From the cell containing the given text, extract its center point as [X, Y] coordinate. 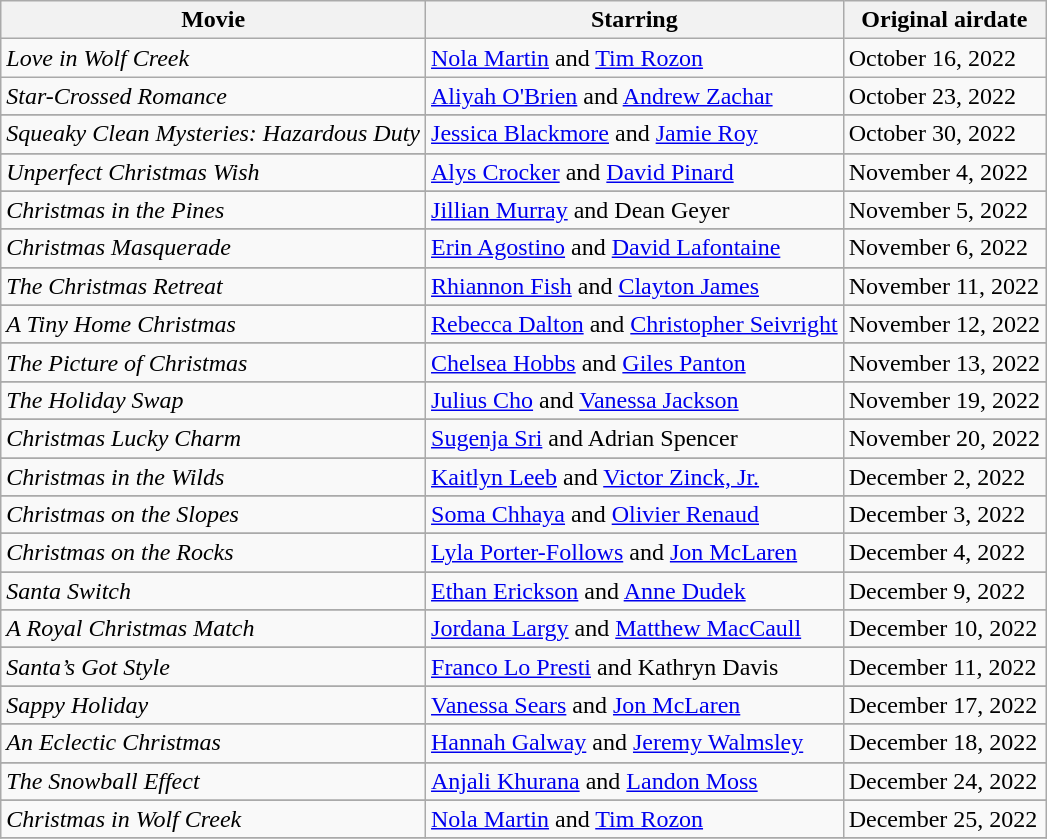
Vanessa Sears and Jon McLaren [635, 705]
Julius Cho and Vanessa Jackson [635, 400]
Christmas in the Wilds [214, 477]
Franco Lo Presti and Kathryn Davis [635, 667]
Anjali Khurana and Landon Moss [635, 781]
Rhiannon Fish and Clayton James [635, 286]
Erin Agostino and David Lafontaine [635, 248]
December 10, 2022 [944, 629]
Unperfect Christmas Wish [214, 172]
Sappy Holiday [214, 705]
Jordana Largy and Matthew MacCaull [635, 629]
October 23, 2022 [944, 96]
A Royal Christmas Match [214, 629]
Squeaky Clean Mysteries: Hazardous Duty [214, 134]
Starring [635, 20]
Ethan Erickson and Anne Dudek [635, 591]
December 4, 2022 [944, 553]
Jillian Murray and Dean Geyer [635, 210]
October 16, 2022 [944, 58]
December 3, 2022 [944, 515]
Movie [214, 20]
Christmas on the Slopes [214, 515]
December 17, 2022 [944, 705]
December 11, 2022 [944, 667]
Chelsea Hobbs and Giles Panton [635, 362]
Sugenja Sri and Adrian Spencer [635, 438]
December 9, 2022 [944, 591]
November 5, 2022 [944, 210]
Love in Wolf Creek [214, 58]
December 18, 2022 [944, 743]
The Holiday Swap [214, 400]
Star-Crossed Romance [214, 96]
Christmas in the Pines [214, 210]
November 6, 2022 [944, 248]
Christmas in Wolf Creek [214, 819]
December 25, 2022 [944, 819]
Santa’s Got Style [214, 667]
Kaitlyn Leeb and Victor Zinck, Jr. [635, 477]
An Eclectic Christmas [214, 743]
Aliyah O'Brien and Andrew Zachar [635, 96]
Rebecca Dalton and Christopher Seivright [635, 324]
Jessica Blackmore and Jamie Roy [635, 134]
October 30, 2022 [944, 134]
Hannah Galway and Jeremy Walmsley [635, 743]
November 12, 2022 [944, 324]
December 24, 2022 [944, 781]
The Snowball Effect [214, 781]
The Picture of Christmas [214, 362]
Soma Chhaya and Olivier Renaud [635, 515]
Christmas on the Rocks [214, 553]
Christmas Masquerade [214, 248]
November 11, 2022 [944, 286]
Original airdate [944, 20]
November 4, 2022 [944, 172]
Santa Switch [214, 591]
The Christmas Retreat [214, 286]
Alys Crocker and David Pinard [635, 172]
November 19, 2022 [944, 400]
A Tiny Home Christmas [214, 324]
November 13, 2022 [944, 362]
November 20, 2022 [944, 438]
Christmas Lucky Charm [214, 438]
Lyla Porter-Follows and Jon McLaren [635, 553]
December 2, 2022 [944, 477]
